Capture the cell that displays the provided text and extract its (X, Y) central coordinate. 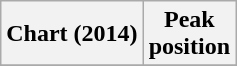
Peak position (189, 34)
Chart (2014) (72, 34)
